Scan for the cell matching the given text and deliver its [x, y] coordinate at center. 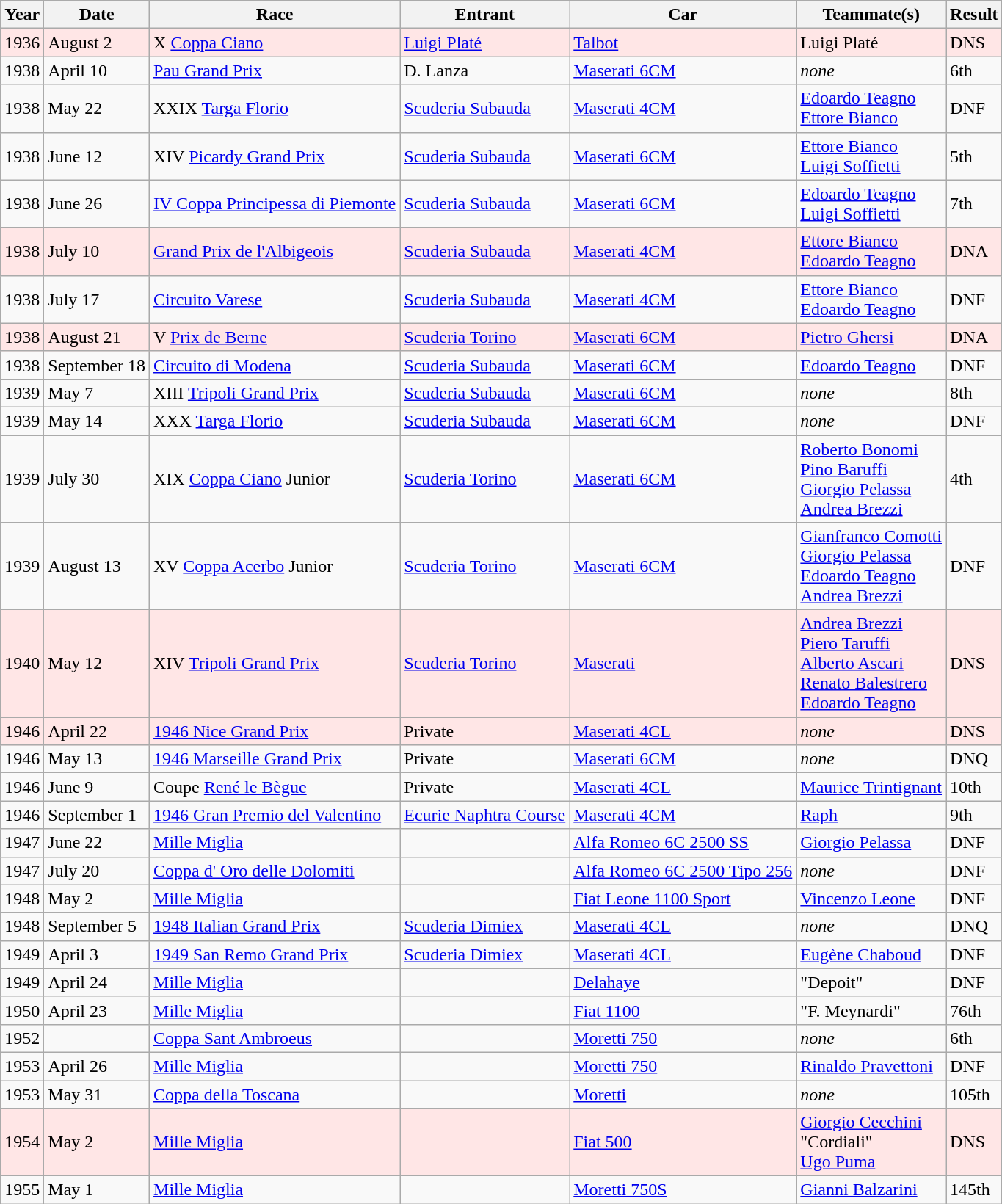
May 31 [97, 1095]
April 24 [97, 982]
Coppa Sant Ambroeus [275, 1038]
September 18 [97, 365]
June 26 [97, 204]
Fiat 500 [683, 1142]
Gianfranco ComottiGiorgio PelassaEdoardo TeagnoAndrea Brezzi [871, 567]
8th [974, 393]
April 23 [97, 1010]
XIV Picardy Grand Prix [275, 156]
Grand Prix de l'Albigeois [275, 251]
76th [974, 1010]
Coupe René le Bègue [275, 787]
July 30 [97, 479]
Pau Grand Prix [275, 70]
Raph [871, 815]
Eugène Chaboud [871, 954]
July 17 [97, 300]
1946 Gran Premio del Valentino [275, 815]
September 1 [97, 815]
Alfa Romeo 6C 2500 Tipo 256 [683, 871]
Ecurie Naphtra Course [484, 815]
Andrea BrezziPiero TaruffiAlberto AscariRenato BalestreroEdoardo Teagno [871, 664]
9th [974, 815]
Fiat Leone 1100 Sport [683, 899]
Roberto BonomiPino BaruffiGiorgio PelassaAndrea Brezzi [871, 479]
Moretti 750S [683, 1190]
June 12 [97, 156]
1949 San Remo Grand Prix [275, 954]
Edoardo TeagnoLuigi Soffietti [871, 204]
D. Lanza [484, 70]
Maurice Trintignant [871, 787]
Alfa Romeo 6C 2500 SS [683, 843]
105th [974, 1095]
Fiat 1100 [683, 1010]
XXX Targa Florio [275, 421]
Maserati [683, 664]
Pietro Ghersi [871, 337]
Giorgio Pelassa [871, 843]
Year [22, 15]
May 13 [97, 759]
July 10 [97, 251]
1940 [22, 664]
V Prix de Berne [275, 337]
Date [97, 15]
Circuito di Modena [275, 365]
April 26 [97, 1066]
April 3 [97, 954]
XIX Coppa Ciano Junior [275, 479]
Ettore BiancoLuigi Soffietti [871, 156]
IV Coppa Principessa di Piemonte [275, 204]
May 14 [97, 421]
August 2 [97, 43]
1946 Nice Grand Prix [275, 731]
1954 [22, 1142]
May 22 [97, 109]
Moretti [683, 1095]
1950 [22, 1010]
XIII Tripoli Grand Prix [275, 393]
"Depoit" [871, 982]
7th [974, 204]
Coppa della Toscana [275, 1095]
August 13 [97, 567]
1936 [22, 43]
June 22 [97, 843]
Edoardo Teagno [871, 365]
1946 Marseille Grand Prix [275, 759]
Entrant [484, 15]
Car [683, 15]
June 9 [97, 787]
April 22 [97, 731]
1952 [22, 1038]
May 1 [97, 1190]
145th [974, 1190]
Talbot [683, 43]
10th [974, 787]
X Coppa Ciano [275, 43]
Vincenzo Leone [871, 899]
August 21 [97, 337]
Giorgio Cecchini"Cordiali"Ugo Puma [871, 1142]
July 20 [97, 871]
4th [974, 479]
Delahaye [683, 982]
1948 Italian Grand Prix [275, 926]
Rinaldo Pravettoni [871, 1066]
Gianni Balzarini [871, 1190]
Race [275, 15]
"F. Meynardi" [871, 1010]
XXIX Targa Florio [275, 109]
Circuito Varese [275, 300]
May 7 [97, 393]
Teammate(s) [871, 15]
Result [974, 15]
Edoardo TeagnoEttore Bianco [871, 109]
April 10 [97, 70]
May 12 [97, 664]
5th [974, 156]
September 5 [97, 926]
XIV Tripoli Grand Prix [275, 664]
Coppa d' Oro delle Dolomiti [275, 871]
1955 [22, 1190]
XV Coppa Acerbo Junior [275, 567]
